Locate the cell with the specified text and output its (x, y) center coordinate. 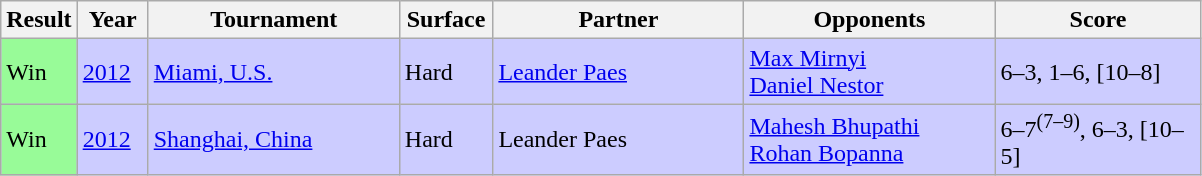
6–3, 1–6, [10–8] (1098, 72)
Opponents (870, 20)
Max Mirnyi Daniel Nestor (870, 72)
Partner (618, 20)
Tournament (274, 20)
Score (1098, 20)
Year (112, 20)
Result (39, 20)
Shanghai, China (274, 140)
6–7(7–9), 6–3, [10–5] (1098, 140)
Miami, U.S. (274, 72)
Mahesh Bhupathi Rohan Bopanna (870, 140)
Surface (446, 20)
